Locate the cell with the specified text and output its (x, y) center coordinate. 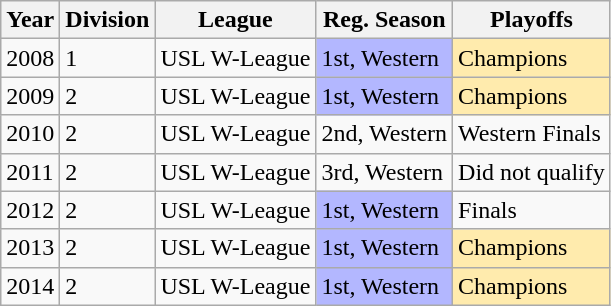
Did not qualify (532, 172)
2014 (30, 286)
2008 (30, 58)
2010 (30, 134)
Year (30, 20)
2011 (30, 172)
2nd, Western (384, 134)
Finals (532, 210)
League (236, 20)
2009 (30, 96)
3rd, Western (384, 172)
Division (108, 20)
Reg. Season (384, 20)
1 (108, 58)
Playoffs (532, 20)
Western Finals (532, 134)
2012 (30, 210)
2013 (30, 248)
